Find where the given text appears and provide that cell's center as (X, Y) coordinate. 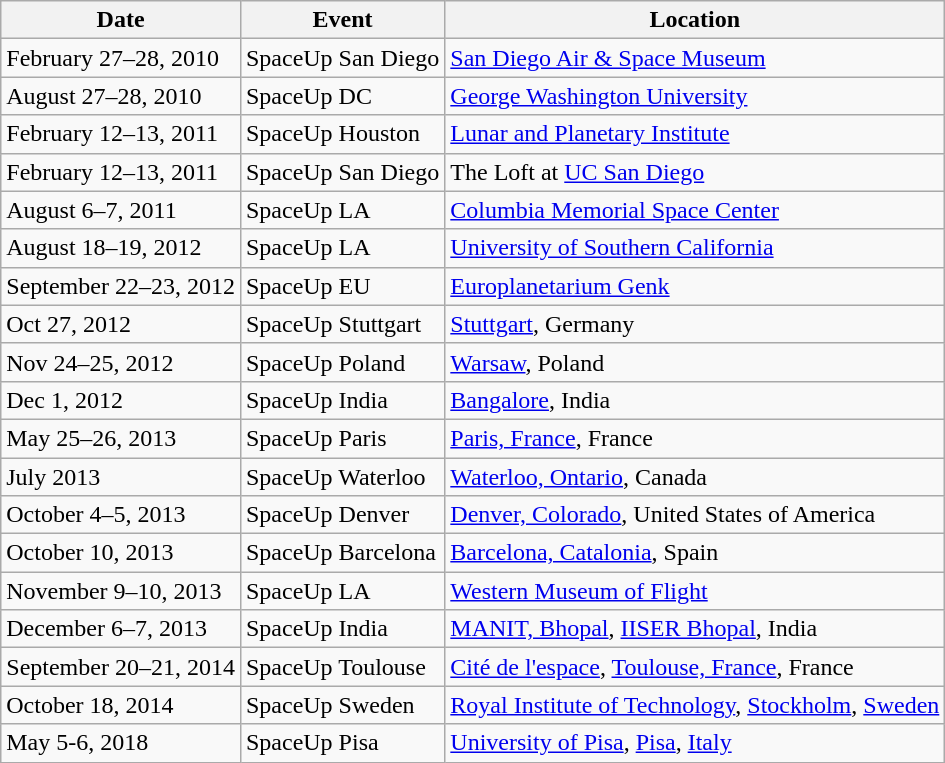
Warsaw, Poland (695, 362)
George Washington University (695, 96)
Cité de l'espace, Toulouse, France, France (695, 667)
August 18–19, 2012 (121, 248)
SpaceUp Stuttgart (342, 324)
SpaceUp Houston (342, 134)
Barcelona, Catalonia, Spain (695, 553)
Waterloo, Ontario, Canada (695, 477)
December 6–7, 2013 (121, 629)
Royal Institute of Technology, Stockholm, Sweden (695, 705)
Lunar and Planetary Institute (695, 134)
February 27–28, 2010 (121, 58)
SpaceUp Barcelona (342, 553)
SpaceUp EU (342, 286)
SpaceUp DC (342, 96)
SpaceUp Toulouse (342, 667)
Bangalore, India (695, 400)
September 22–23, 2012 (121, 286)
August 6–7, 2011 (121, 210)
September 20–21, 2014 (121, 667)
MANIT, Bhopal, IISER Bhopal, India (695, 629)
August 27–28, 2010 (121, 96)
Dec 1, 2012 (121, 400)
November 9–10, 2013 (121, 591)
SpaceUp Waterloo (342, 477)
The Loft at UC San Diego (695, 172)
October 4–5, 2013 (121, 515)
Denver, Colorado, United States of America (695, 515)
October 18, 2014 (121, 705)
Oct 27, 2012 (121, 324)
Paris, France, France (695, 438)
University of Southern California (695, 248)
University of Pisa, Pisa, Italy (695, 743)
SpaceUp Pisa (342, 743)
SpaceUp Paris (342, 438)
SpaceUp Denver (342, 515)
October 10, 2013 (121, 553)
Location (695, 20)
May 25–26, 2013 (121, 438)
Date (121, 20)
SpaceUp Sweden (342, 705)
Europlanetarium Genk (695, 286)
Nov 24–25, 2012 (121, 362)
San Diego Air & Space Museum (695, 58)
Columbia Memorial Space Center (695, 210)
Stuttgart, Germany (695, 324)
SpaceUp Poland (342, 362)
Event (342, 20)
May 5-6, 2018 (121, 743)
July 2013 (121, 477)
Western Museum of Flight (695, 591)
